Provide the [X, Y] coordinate of the cell's center where the given text is located.  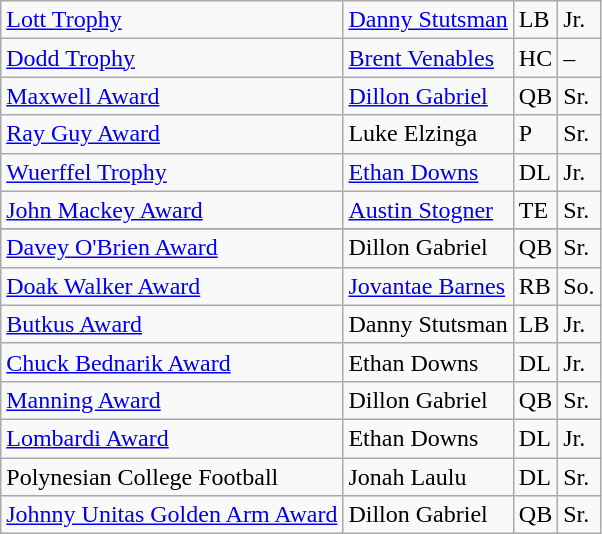
Butkus Award [172, 324]
Luke Elzinga [428, 134]
Wuerffel Trophy [172, 172]
Lott Trophy [172, 20]
Dodd Trophy [172, 58]
Polynesian College Football [172, 477]
TE [535, 210]
Manning Award [172, 400]
Doak Walker Award [172, 286]
Jovantae Barnes [428, 286]
Austin Stogner [428, 210]
Jonah Laulu [428, 477]
– [579, 58]
So. [579, 286]
Lombardi Award [172, 438]
Johnny Unitas Golden Arm Award [172, 515]
Brent Venables [428, 58]
Maxwell Award [172, 96]
John Mackey Award [172, 210]
HC [535, 58]
Ray Guy Award [172, 134]
RB [535, 286]
Davey O'Brien Award [172, 248]
P [535, 134]
Chuck Bednarik Award [172, 362]
